Pinpoint the cell where the given text exists, returning its (X, Y) midpoint coordinate. 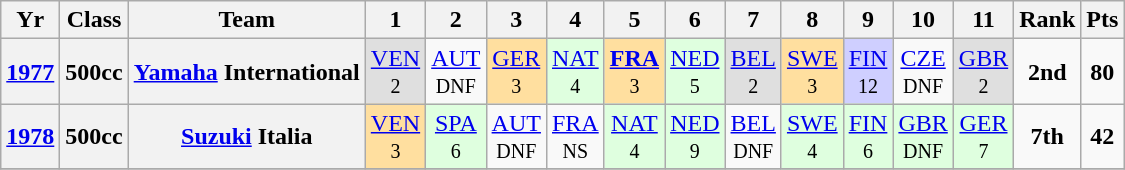
11 (983, 20)
1978 (30, 136)
Class (94, 20)
GER 7 (983, 136)
Yr (30, 20)
CZE DNF (923, 72)
SWE 3 (812, 72)
Pts (1102, 20)
GBR 2 (983, 72)
BEL DNF (753, 136)
8 (812, 20)
5 (634, 20)
2 (456, 20)
7 (753, 20)
9 (868, 20)
FIN 12 (868, 72)
7th (1048, 136)
FRA NS (575, 136)
SWE 4 (812, 136)
FIN 6 (868, 136)
NED 5 (695, 72)
GER 3 (516, 72)
3 (516, 20)
VEN 2 (395, 72)
2nd (1048, 72)
NED 9 (695, 136)
Suzuki Italia (246, 136)
FRA 3 (634, 72)
42 (1102, 136)
Team (246, 20)
VEN 3 (395, 136)
Yamaha International (246, 72)
GBR DNF (923, 136)
SPA 6 (456, 136)
1 (395, 20)
10 (923, 20)
6 (695, 20)
1977 (30, 72)
4 (575, 20)
80 (1102, 72)
BEL 2 (753, 72)
Rank (1048, 20)
